Scan for the cell matching the given text and deliver its [X, Y] coordinate at center. 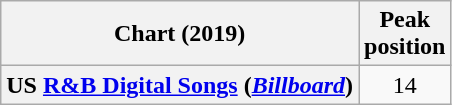
14 [405, 85]
Peakposition [405, 34]
US R&B Digital Songs (Billboard) [180, 85]
Chart (2019) [180, 34]
